Output the [X, Y] coordinate of the center of the cell containing the given text.  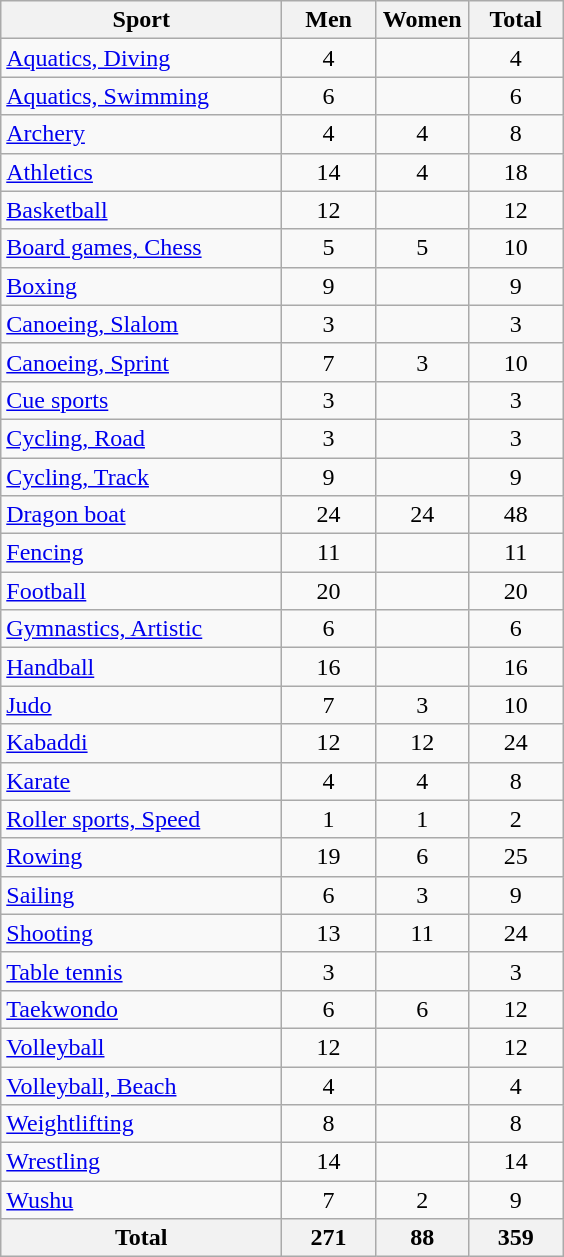
Karate [142, 781]
Wushu [142, 1200]
25 [516, 857]
Board games, Chess [142, 248]
13 [329, 933]
Roller sports, Speed [142, 819]
Shooting [142, 933]
19 [329, 857]
Judo [142, 705]
18 [516, 172]
Football [142, 591]
Boxing [142, 286]
Wrestling [142, 1162]
Cue sports [142, 400]
Rowing [142, 857]
Aquatics, Swimming [142, 96]
Fencing [142, 553]
48 [516, 515]
Canoeing, Slalom [142, 324]
Weightlifting [142, 1124]
Cycling, Road [142, 438]
Men [329, 20]
Aquatics, Diving [142, 58]
Basketball [142, 210]
Table tennis [142, 971]
Sport [142, 20]
Dragon boat [142, 515]
Taekwondo [142, 1009]
Kabaddi [142, 743]
Women [422, 20]
271 [329, 1238]
359 [516, 1238]
Handball [142, 667]
Sailing [142, 895]
Archery [142, 134]
Gymnastics, Artistic [142, 629]
Volleyball [142, 1047]
Canoeing, Sprint [142, 362]
88 [422, 1238]
Athletics [142, 172]
Cycling, Track [142, 477]
Volleyball, Beach [142, 1085]
